For the text-containing cell, return its midpoint in [x, y] coordinate format. 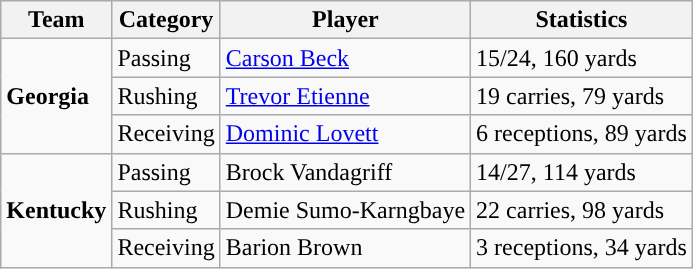
Kentucky [56, 210]
Dominic Lovett [345, 134]
Trevor Etienne [345, 96]
Georgia [56, 96]
22 carries, 98 yards [582, 210]
14/27, 114 yards [582, 172]
Team [56, 20]
6 receptions, 89 yards [582, 134]
Barion Brown [345, 248]
19 carries, 79 yards [582, 96]
Demie Sumo-Karngbaye [345, 210]
Player [345, 20]
15/24, 160 yards [582, 58]
3 receptions, 34 yards [582, 248]
Carson Beck [345, 58]
Brock Vandagriff [345, 172]
Statistics [582, 20]
Category [166, 20]
